Determine the [X, Y] coordinate at the center of the cell enclosing the given text.  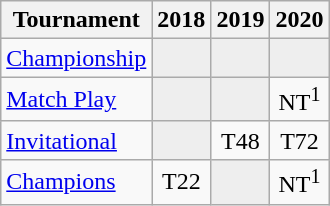
T72 [300, 140]
Championship [76, 58]
Invitational [76, 140]
2019 [240, 20]
Match Play [76, 100]
Tournament [76, 20]
Champions [76, 182]
T48 [240, 140]
2018 [182, 20]
T22 [182, 182]
2020 [300, 20]
